Search for the cell housing the specified text and yield its [x, y] center coordinate. 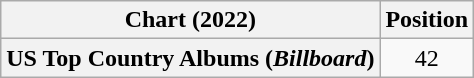
Chart (2022) [190, 20]
42 [427, 58]
US Top Country Albums (Billboard) [190, 58]
Position [427, 20]
